Identify which cell holds the provided text, then report its [x, y] central coordinate. 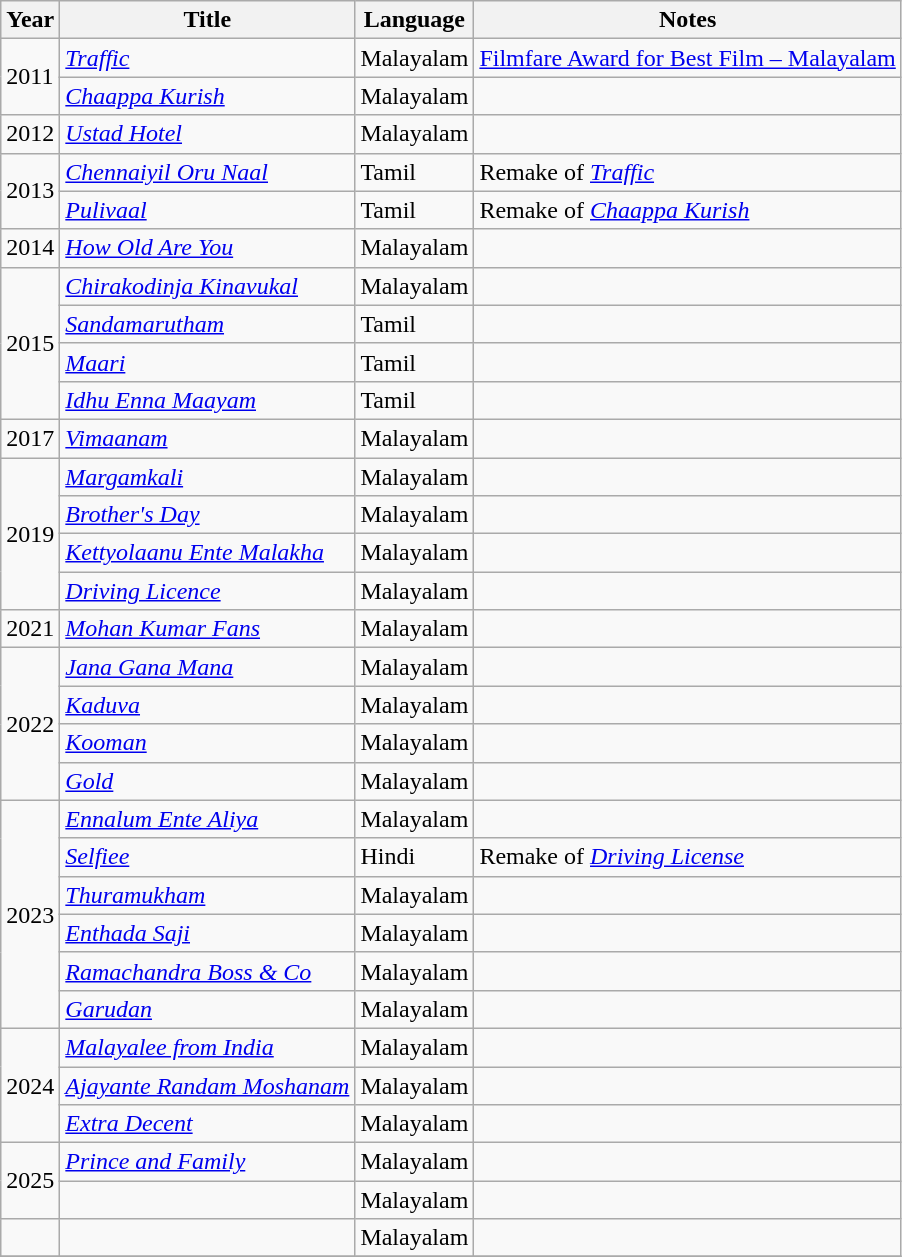
Prince and Family [208, 1162]
Ajayante Randam Moshanam [208, 1085]
2017 [30, 438]
Margamkali [208, 477]
Kaduva [208, 705]
Sandamarutham [208, 324]
Year [30, 20]
Extra Decent [208, 1124]
Mohan Kumar Fans [208, 629]
2015 [30, 343]
Vimaanam [208, 438]
Remake of Driving License [688, 857]
2025 [30, 1181]
2021 [30, 629]
2012 [30, 134]
Ramachandra Boss & Co [208, 971]
Gold [208, 781]
Selfiee [208, 857]
Filmfare Award for Best Film – Malayalam [688, 58]
Thuramukham [208, 895]
Kettyolaanu Ente Malakha [208, 553]
Chirakodinja Kinavukal [208, 286]
Chaappa Kurish [208, 96]
Idhu Enna Maayam [208, 400]
How Old Are You [208, 248]
Enthada Saji [208, 933]
2019 [30, 534]
Title [208, 20]
2023 [30, 914]
Language [414, 20]
2011 [30, 77]
Kooman [208, 743]
2014 [30, 248]
Notes [688, 20]
Brother's Day [208, 515]
Remake of Traffic [688, 172]
2013 [30, 191]
Chennaiyil Oru Naal [208, 172]
Ennalum Ente Aliya [208, 819]
Jana Gana Mana [208, 667]
Hindi [414, 857]
Remake of Chaappa Kurish [688, 210]
2022 [30, 724]
Garudan [208, 1009]
Ustad Hotel [208, 134]
Pulivaal [208, 210]
Traffic [208, 58]
Driving Licence [208, 591]
Maari [208, 362]
Malayalee from India [208, 1047]
2024 [30, 1085]
